For the text-containing cell, return its midpoint in (x, y) coordinate format. 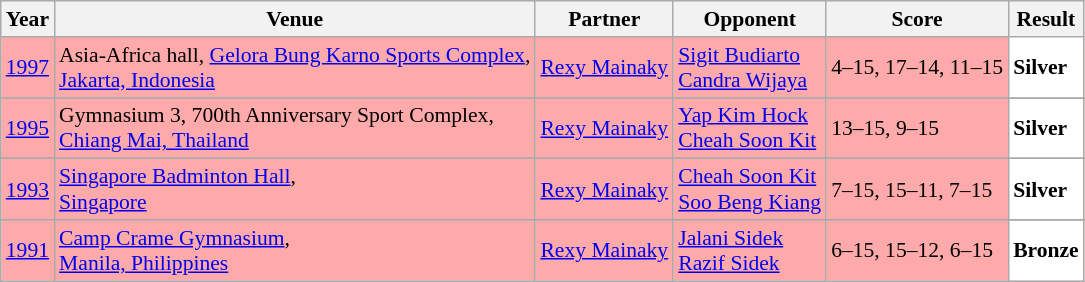
Opponent (750, 19)
7–15, 15–11, 7–15 (917, 190)
Sigit Budiarto Candra Wijaya (750, 68)
Gymnasium 3, 700th Anniversary Sport Complex,Chiang Mai, Thailand (294, 128)
Cheah Soon Kit Soo Beng Kiang (750, 190)
Venue (294, 19)
1997 (28, 68)
Yap Kim Hock Cheah Soon Kit (750, 128)
13–15, 9–15 (917, 128)
Year (28, 19)
Asia-Africa hall, Gelora Bung Karno Sports Complex,Jakarta, Indonesia (294, 68)
6–15, 15–12, 6–15 (917, 250)
Bronze (1046, 250)
1995 (28, 128)
Partner (604, 19)
Singapore Badminton Hall,Singapore (294, 190)
Result (1046, 19)
1991 (28, 250)
4–15, 17–14, 11–15 (917, 68)
Jalani Sidek Razif Sidek (750, 250)
Camp Crame Gymnasium,Manila, Philippines (294, 250)
1993 (28, 190)
Score (917, 19)
